Determine the [x, y] coordinate at the center of the cell enclosing the given text.  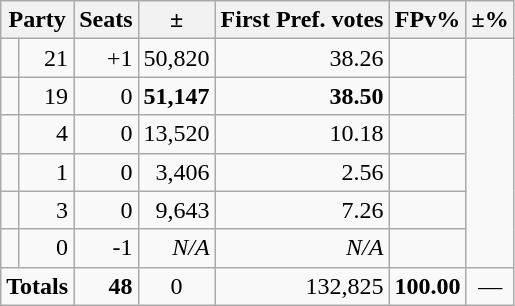
± [176, 20]
+1 [106, 58]
13,520 [176, 134]
132,825 [302, 286]
±% [490, 20]
50,820 [176, 58]
Party [38, 20]
19 [46, 96]
9,643 [176, 210]
51,147 [176, 96]
Totals [38, 286]
1 [46, 172]
38.50 [302, 96]
4 [46, 134]
10.18 [302, 134]
100.00 [428, 286]
-1 [106, 248]
First Pref. votes [302, 20]
21 [46, 58]
— [490, 286]
3 [46, 210]
38.26 [302, 58]
7.26 [302, 210]
2.56 [302, 172]
3,406 [176, 172]
FPv% [428, 20]
48 [106, 286]
Seats [106, 20]
